Search for the cell housing the specified text and yield its [x, y] center coordinate. 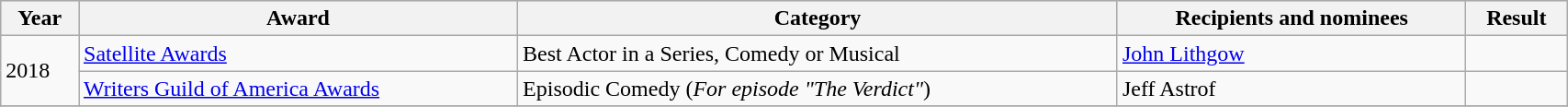
John Lithgow [1292, 53]
Jeff Astrof [1292, 89]
Year [40, 18]
Satellite Awards [299, 53]
Recipients and nominees [1292, 18]
Category [818, 18]
Episodic Comedy (For episode "The Verdict") [818, 89]
Writers Guild of America Awards [299, 89]
2018 [40, 71]
Result [1517, 18]
Award [299, 18]
Best Actor in a Series, Comedy or Musical [818, 53]
